Scan for the cell matching the given text and deliver its (X, Y) coordinate at center. 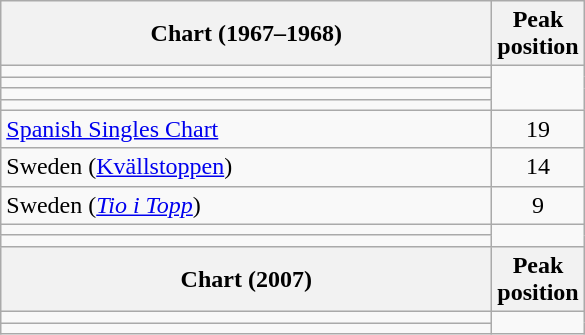
Spanish Singles Chart (246, 129)
19 (538, 129)
Chart (2007) (246, 278)
Sweden (Tio i Topp) (246, 205)
Chart (1967–1968) (246, 34)
14 (538, 167)
9 (538, 205)
Sweden (Kvällstoppen) (246, 167)
